Identify which cell holds the provided text, then report its [x, y] central coordinate. 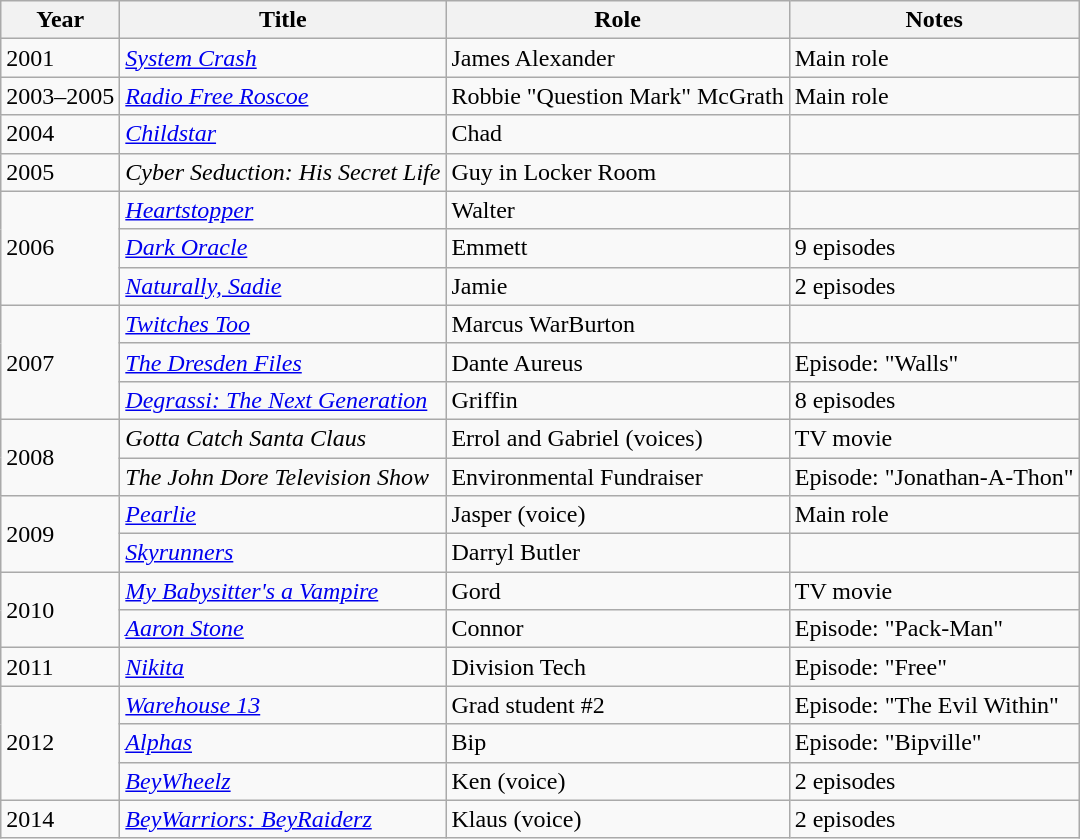
2004 [60, 134]
Episode: "The Evil Within" [934, 705]
Ken (voice) [618, 781]
2014 [60, 819]
Childstar [283, 134]
The John Dore Television Show [283, 477]
Jasper (voice) [618, 515]
Robbie "Question Mark" McGrath [618, 96]
2011 [60, 667]
Division Tech [618, 667]
2006 [60, 248]
My Babysitter's a Vampire [283, 591]
Pearlie [283, 515]
Grad student #2 [618, 705]
2005 [60, 172]
Dark Oracle [283, 248]
Gord [618, 591]
Naturally, Sadie [283, 286]
Episode: "Pack-Man" [934, 629]
Klaus (voice) [618, 819]
Year [60, 20]
System Crash [283, 58]
Aaron Stone [283, 629]
Episode: "Jonathan-A-Thon" [934, 477]
Skyrunners [283, 553]
Cyber Seduction: His Secret Life [283, 172]
2003–2005 [60, 96]
2008 [60, 457]
Darryl Butler [618, 553]
Title [283, 20]
Walter [618, 210]
Chad [618, 134]
Radio Free Roscoe [283, 96]
9 episodes [934, 248]
Gotta Catch Santa Claus [283, 438]
Episode: "Free" [934, 667]
Notes [934, 20]
2012 [60, 743]
Connor [618, 629]
Dante Aureus [618, 362]
Twitches Too [283, 324]
Episode: "Walls" [934, 362]
Role [618, 20]
2010 [60, 610]
2007 [60, 362]
Warehouse 13 [283, 705]
2001 [60, 58]
Heartstopper [283, 210]
Emmett [618, 248]
Marcus WarBurton [618, 324]
Jamie [618, 286]
Episode: "Bipville" [934, 743]
8 episodes [934, 400]
Alphas [283, 743]
Nikita [283, 667]
James Alexander [618, 58]
Environmental Fundraiser [618, 477]
Bip [618, 743]
Griffin [618, 400]
Errol and Gabriel (voices) [618, 438]
Degrassi: The Next Generation [283, 400]
The Dresden Files [283, 362]
2009 [60, 534]
BeyWheelz [283, 781]
BeyWarriors: BeyRaiderz [283, 819]
Guy in Locker Room [618, 172]
